Provide the (X, Y) coordinate of the cell's center where the given text is located.  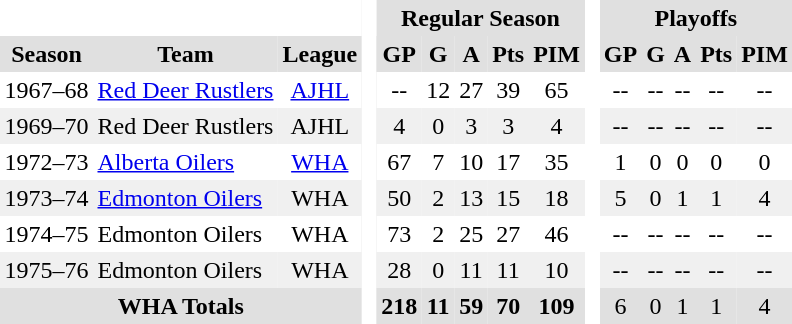
Team (186, 54)
Regular Season (481, 18)
Alberta Oilers (186, 162)
73 (400, 234)
5 (620, 198)
1972–73 (46, 162)
50 (400, 198)
109 (557, 306)
17 (508, 162)
League (320, 54)
46 (557, 234)
WHA Totals (181, 306)
218 (400, 306)
65 (557, 90)
67 (400, 162)
7 (438, 162)
6 (620, 306)
1967–68 (46, 90)
13 (472, 198)
15 (508, 198)
59 (472, 306)
PIM (557, 54)
25 (472, 234)
12 (438, 90)
39 (508, 90)
Season (46, 54)
18 (557, 198)
1974–75 (46, 234)
1975–76 (46, 270)
Playoffs (696, 18)
1973–74 (46, 198)
28 (400, 270)
70 (508, 306)
35 (557, 162)
1969–70 (46, 126)
